Provide the [X, Y] coordinate of the cell's center where the given text is located.  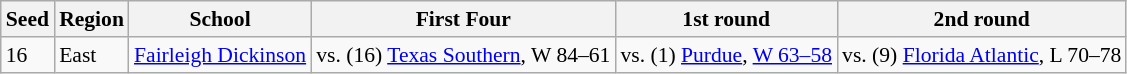
Fairleigh Dickinson [220, 55]
vs. (16) Texas Southern, W 84–61 [463, 55]
1st round [726, 19]
vs. (9) Florida Atlantic, L 70–78 [982, 55]
vs. (1) Purdue, W 63–58 [726, 55]
Seed [28, 19]
16 [28, 55]
First Four [463, 19]
2nd round [982, 19]
School [220, 19]
Region [92, 19]
East [92, 55]
